Identify which cell holds the provided text, then report its [x, y] central coordinate. 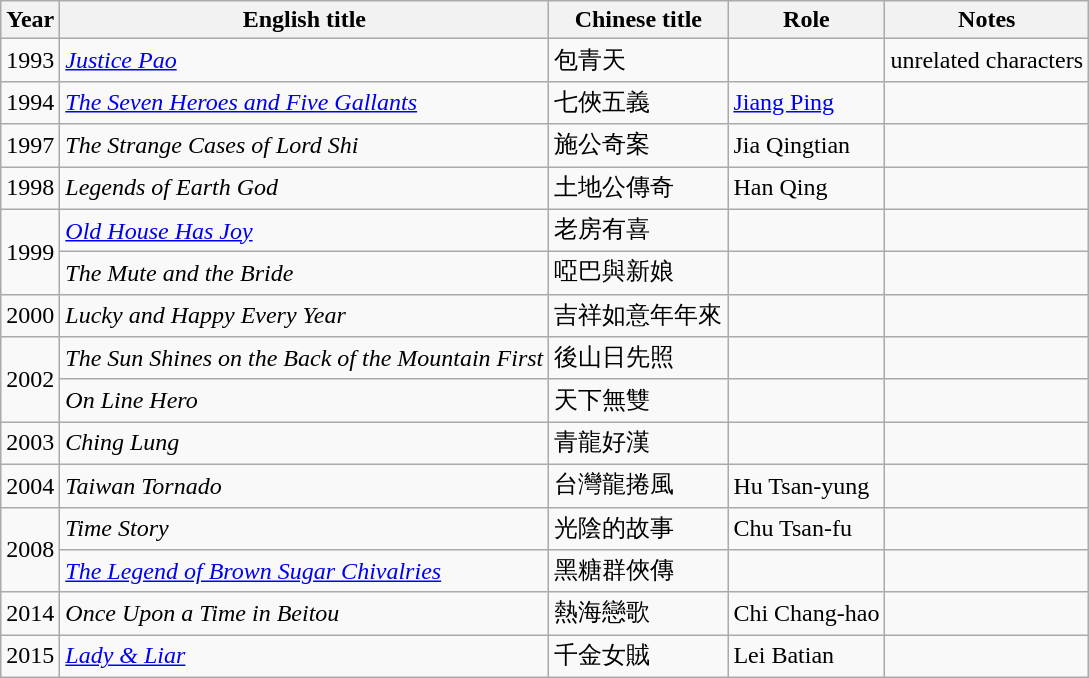
2008 [30, 550]
2015 [30, 656]
Role [806, 20]
吉祥如意年年來 [638, 316]
包青天 [638, 60]
2000 [30, 316]
unrelated characters [987, 60]
Han Qing [806, 188]
1994 [30, 102]
The Seven Heroes and Five Gallants [304, 102]
The Strange Cases of Lord Shi [304, 146]
光陰的故事 [638, 528]
Taiwan Tornado [304, 486]
Justice Pao [304, 60]
Legends of Earth God [304, 188]
Notes [987, 20]
On Line Hero [304, 400]
Chinese title [638, 20]
1993 [30, 60]
後山日先照 [638, 358]
Lei Batian [806, 656]
Chu Tsan-fu [806, 528]
Chi Chang-hao [806, 614]
The Sun Shines on the Back of the Mountain First [304, 358]
土地公傳奇 [638, 188]
1997 [30, 146]
Jiang Ping [806, 102]
黑糖群俠傳 [638, 572]
1999 [30, 252]
台灣龍捲風 [638, 486]
Lady & Liar [304, 656]
2002 [30, 380]
Old House Has Joy [304, 230]
啞巴與新娘 [638, 274]
2003 [30, 444]
Once Upon a Time in Beitou [304, 614]
Time Story [304, 528]
七俠五義 [638, 102]
Jia Qingtian [806, 146]
2014 [30, 614]
Year [30, 20]
天下無雙 [638, 400]
Ching Lung [304, 444]
青龍好漢 [638, 444]
1998 [30, 188]
The Mute and the Bride [304, 274]
English title [304, 20]
Lucky and Happy Every Year [304, 316]
千金女賊 [638, 656]
施公奇案 [638, 146]
The Legend of Brown Sugar Chivalries [304, 572]
老房有喜 [638, 230]
Hu Tsan-yung [806, 486]
熱海戀歌 [638, 614]
2004 [30, 486]
